Extract the (x, y) coordinate from the center of the cell holding the provided text.  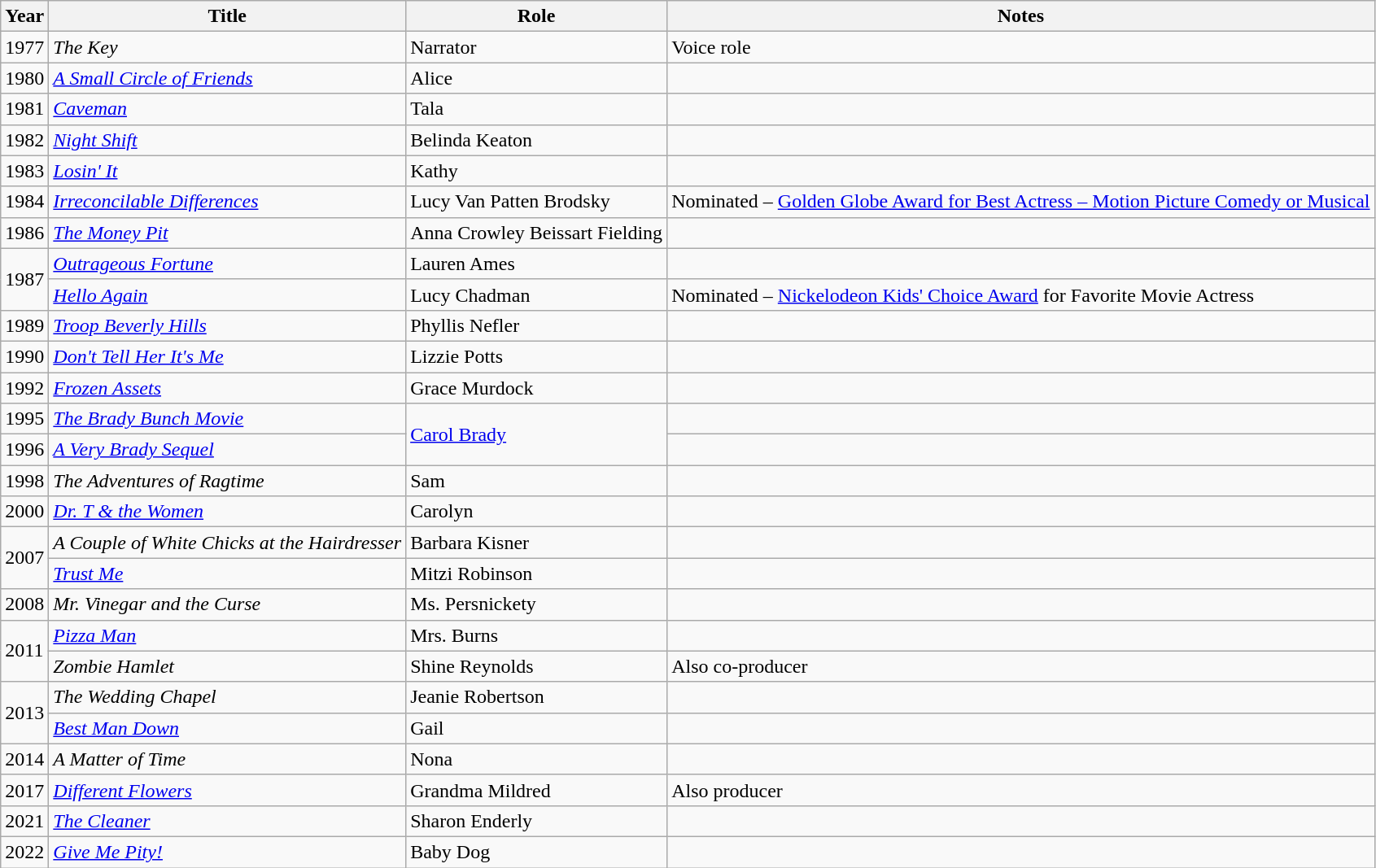
1996 (24, 450)
Tala (537, 109)
Year (24, 16)
Night Shift (228, 140)
Lucy Chadman (537, 294)
Phyllis Nefler (537, 325)
A Couple of White Chicks at the Hairdresser (228, 543)
Sam (537, 481)
Anna Crowley Beissart Fielding (537, 233)
Pizza Man (228, 635)
Grace Murdock (537, 388)
1984 (24, 202)
1989 (24, 325)
Trust Me (228, 574)
Lauren Ames (537, 264)
Grandma Mildred (537, 790)
Notes (1020, 16)
Jeanie Robertson (537, 697)
2008 (24, 604)
Narrator (537, 47)
Mitzi Robinson (537, 574)
Gail (537, 728)
The Cleaner (228, 821)
Caveman (228, 109)
Mr. Vinegar and the Curse (228, 604)
1977 (24, 47)
2017 (24, 790)
2022 (24, 852)
A Matter of Time (228, 759)
Best Man Down (228, 728)
1982 (24, 140)
1981 (24, 109)
The Adventures of Ragtime (228, 481)
Shine Reynolds (537, 666)
Hello Again (228, 294)
Role (537, 16)
A Very Brady Sequel (228, 450)
2007 (24, 558)
Sharon Enderly (537, 821)
Nominated – Golden Globe Award for Best Actress – Motion Picture Comedy or Musical (1020, 202)
Nominated – Nickelodeon Kids' Choice Award for Favorite Movie Actress (1020, 294)
Carolyn (537, 512)
Title (228, 16)
Different Flowers (228, 790)
1986 (24, 233)
1995 (24, 419)
The Wedding Chapel (228, 697)
Nona (537, 759)
The Money Pit (228, 233)
Kathy (537, 171)
Losin' It (228, 171)
The Key (228, 47)
Frozen Assets (228, 388)
1992 (24, 388)
2013 (24, 713)
Irreconcilable Differences (228, 202)
Zombie Hamlet (228, 666)
Give Me Pity! (228, 852)
1983 (24, 171)
Lizzie Potts (537, 356)
Barbara Kisner (537, 543)
1987 (24, 279)
Ms. Persnickety (537, 604)
Dr. T & the Women (228, 512)
The Brady Bunch Movie (228, 419)
Also producer (1020, 790)
1990 (24, 356)
1980 (24, 78)
Outrageous Fortune (228, 264)
Baby Dog (537, 852)
Mrs. Burns (537, 635)
Lucy Van Patten Brodsky (537, 202)
2021 (24, 821)
Don't Tell Her It's Me (228, 356)
2000 (24, 512)
1998 (24, 481)
2011 (24, 651)
Also co-producer (1020, 666)
2014 (24, 759)
Carol Brady (537, 434)
Voice role (1020, 47)
A Small Circle of Friends (228, 78)
Belinda Keaton (537, 140)
Alice (537, 78)
Troop Beverly Hills (228, 325)
